Detect which cell encompasses the target text, then output its [x, y] center coordinate. 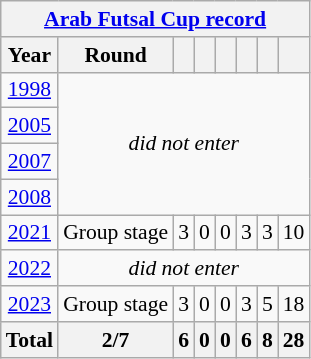
1998 [30, 90]
2021 [30, 233]
Round [116, 55]
Total [30, 340]
Arab Futsal Cup record [156, 19]
Year [30, 55]
28 [294, 340]
5 [268, 304]
2/7 [116, 340]
8 [268, 340]
10 [294, 233]
2022 [30, 269]
18 [294, 304]
2023 [30, 304]
2005 [30, 126]
2007 [30, 162]
2008 [30, 197]
